Return the [X, Y] coordinate for the center point of the cell that contains the specified text.  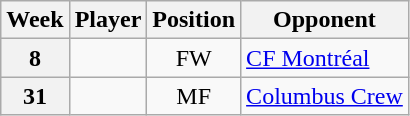
Player [108, 20]
8 [35, 58]
CF Montréal [325, 58]
Columbus Crew [325, 96]
FW [194, 58]
Opponent [325, 20]
Position [194, 20]
MF [194, 96]
31 [35, 96]
Week [35, 20]
